Locate the cell with the specified text and output its [x, y] center coordinate. 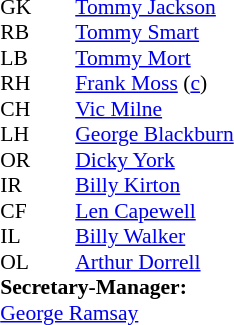
IL [19, 237]
Billy Kirton [154, 185]
Billy Walker [154, 237]
RB [19, 33]
LB [19, 58]
Dicky York [154, 160]
Tommy Smart [154, 33]
CF [19, 211]
Len Capewell [154, 211]
Secretary-Manager: [116, 287]
RH [19, 83]
Frank Moss (c) [154, 83]
Vic Milne [154, 109]
Arthur Dorrell [154, 262]
Tommy Mort [154, 58]
CH [19, 109]
LH [19, 135]
George Blackburn [154, 135]
IR [19, 185]
OL [19, 262]
OR [19, 160]
